For the text-containing cell, return its midpoint in (X, Y) coordinate format. 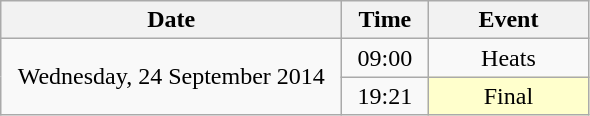
Final (508, 96)
Time (385, 20)
09:00 (385, 58)
Heats (508, 58)
Wednesday, 24 September 2014 (172, 77)
Date (172, 20)
Event (508, 20)
19:21 (385, 96)
